Scan for the cell matching the given text and deliver its [x, y] coordinate at center. 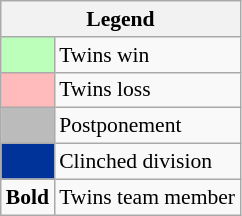
Clinched division [147, 162]
Twins win [147, 55]
Twins team member [147, 197]
Bold [28, 197]
Twins loss [147, 90]
Postponement [147, 126]
Legend [120, 19]
